Output the (X, Y) coordinate of the center of the cell containing the given text.  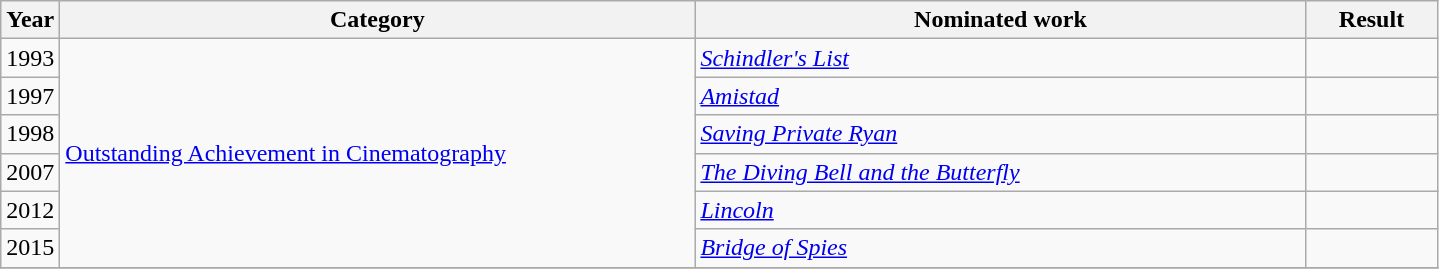
Schindler's List (1000, 58)
2015 (30, 248)
Saving Private Ryan (1000, 134)
2012 (30, 210)
The Diving Bell and the Butterfly (1000, 172)
1997 (30, 96)
Amistad (1000, 96)
Nominated work (1000, 20)
Category (378, 20)
Result (1372, 20)
Year (30, 20)
Lincoln (1000, 210)
2007 (30, 172)
Bridge of Spies (1000, 248)
1993 (30, 58)
Outstanding Achievement in Cinematography (378, 153)
1998 (30, 134)
